Detect which cell encompasses the target text, then output its [X, Y] center coordinate. 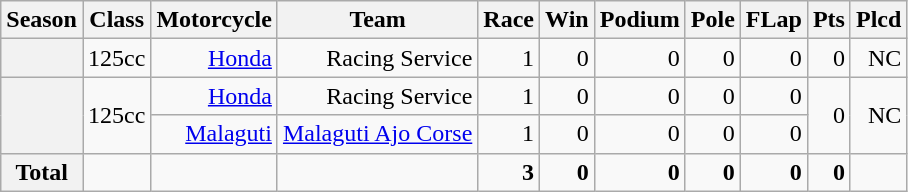
Plcd [878, 20]
Malaguti Ajo Corse [377, 134]
Race [509, 20]
Total [42, 172]
Motorcycle [214, 20]
Season [42, 20]
Class [116, 20]
FLap [774, 20]
Pole [712, 20]
Malaguti [214, 134]
Pts [828, 20]
Team [377, 20]
Podium [640, 20]
3 [509, 172]
Win [568, 20]
